Locate the cell with the specified text and output its (X, Y) center coordinate. 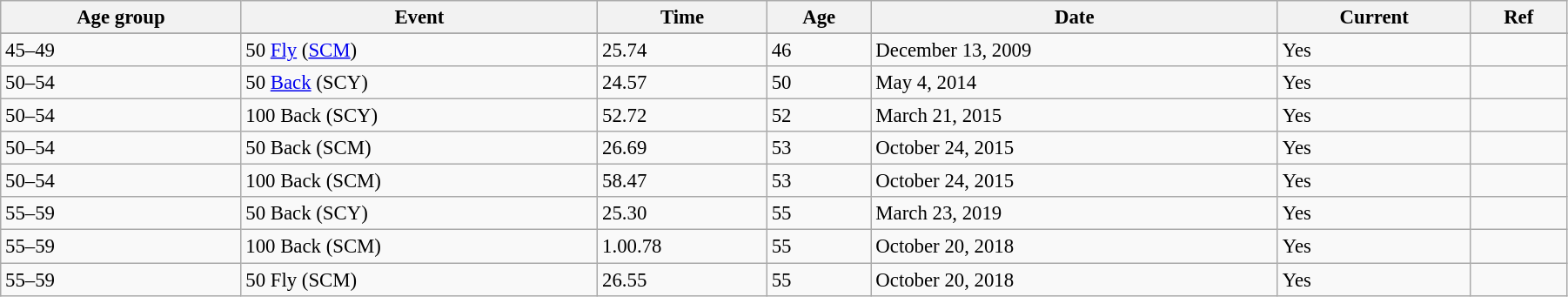
Age (819, 17)
58.47 (682, 181)
December 13, 2009 (1074, 51)
46 (819, 51)
45–49 (121, 51)
26.69 (682, 148)
Current (1374, 17)
52.72 (682, 116)
25.74 (682, 51)
Date (1074, 17)
25.30 (682, 213)
Event (419, 17)
52 (819, 116)
26.55 (682, 280)
May 4, 2014 (1074, 83)
50 (819, 83)
March 23, 2019 (1074, 213)
Ref (1518, 17)
Age group (121, 17)
1.00.78 (682, 246)
March 21, 2015 (1074, 116)
24.57 (682, 83)
Time (682, 17)
50 Back (SCM) (419, 148)
100 Back (SCY) (419, 116)
